Find where the given text appears and provide that cell's center as (X, Y) coordinate. 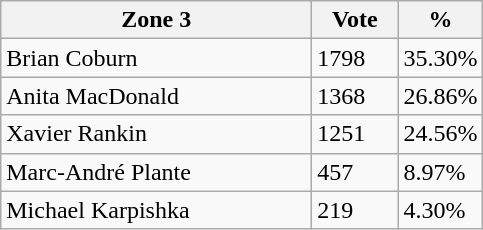
1798 (355, 58)
Brian Coburn (156, 58)
35.30% (440, 58)
Vote (355, 20)
1368 (355, 96)
4.30% (440, 210)
Xavier Rankin (156, 134)
% (440, 20)
Marc-André Plante (156, 172)
457 (355, 172)
219 (355, 210)
Michael Karpishka (156, 210)
24.56% (440, 134)
26.86% (440, 96)
8.97% (440, 172)
Anita MacDonald (156, 96)
Zone 3 (156, 20)
1251 (355, 134)
